Scan for the cell matching the given text and deliver its [X, Y] coordinate at center. 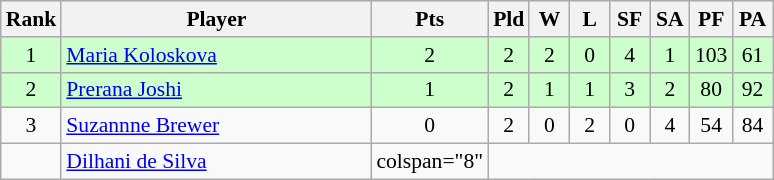
Prerana Joshi [216, 90]
Suzannne Brewer [216, 126]
PF [712, 19]
Rank [32, 19]
SF [630, 19]
92 [752, 90]
Dilhani de Silva [216, 162]
L [590, 19]
colspan="8" [430, 162]
61 [752, 55]
Maria Koloskova [216, 55]
84 [752, 126]
103 [712, 55]
Player [216, 19]
W [549, 19]
54 [712, 126]
Pld [508, 19]
PA [752, 19]
SA [670, 19]
Pts [430, 19]
80 [712, 90]
